Determine the [X, Y] coordinate at the center of the cell enclosing the given text.  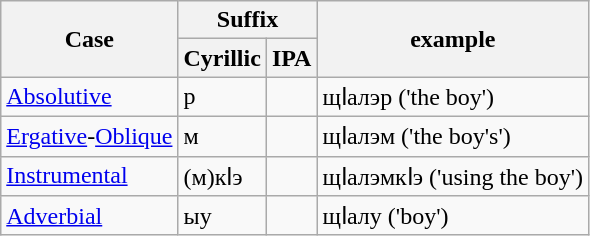
ыу [222, 216]
щӏалу ('boy') [453, 216]
Adverbial [90, 216]
IPA [292, 58]
Cyrillic [222, 58]
Suffix [248, 20]
м [222, 136]
Ergative-Oblique [90, 136]
Case [90, 39]
example [453, 39]
Absolutive [90, 97]
р [222, 97]
щӏалэмкӏэ ('using the boy') [453, 176]
щӏалэм ('the boy's') [453, 136]
(м)кӏэ [222, 176]
Instrumental [90, 176]
щӏалэр ('the boy') [453, 97]
